Identify which cell holds the provided text, then report its (x, y) central coordinate. 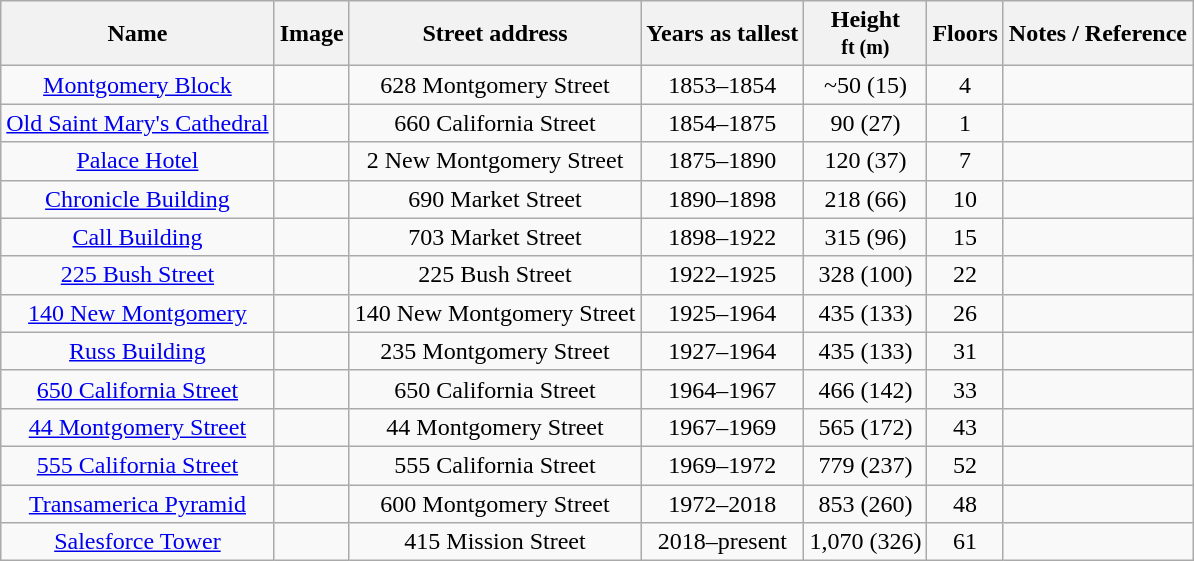
4 (965, 85)
Montgomery Block (138, 85)
415 Mission Street (495, 542)
140 New Montgomery Street (495, 313)
690 Market Street (495, 199)
218 (66) (866, 199)
1854–1875 (722, 123)
Floors (965, 34)
Years as tallest (722, 34)
Street address (495, 34)
328 (100) (866, 275)
1853–1854 (722, 85)
1 (965, 123)
90 (27) (866, 123)
565 (172) (866, 427)
315 (96) (866, 237)
Palace Hotel (138, 161)
48 (965, 503)
120 (37) (866, 161)
61 (965, 542)
52 (965, 465)
853 (260) (866, 503)
235 Montgomery Street (495, 351)
22 (965, 275)
628 Montgomery Street (495, 85)
Salesforce Tower (138, 542)
33 (965, 389)
140 New Montgomery (138, 313)
7 (965, 161)
1964–1967 (722, 389)
26 (965, 313)
2 New Montgomery Street (495, 161)
Image (312, 34)
1875–1890 (722, 161)
Transamerica Pyramid (138, 503)
1972–2018 (722, 503)
Call Building (138, 237)
Old Saint Mary's Cathedral (138, 123)
1927–1964 (722, 351)
1898–1922 (722, 237)
466 (142) (866, 389)
1890–1898 (722, 199)
2018–present (722, 542)
779 (237) (866, 465)
Russ Building (138, 351)
600 Montgomery Street (495, 503)
1967–1969 (722, 427)
Heightft (m) (866, 34)
703 Market Street (495, 237)
Chronicle Building (138, 199)
1922–1925 (722, 275)
1969–1972 (722, 465)
31 (965, 351)
~50 (15) (866, 85)
Name (138, 34)
Notes / Reference (1098, 34)
660 California Street (495, 123)
10 (965, 199)
43 (965, 427)
15 (965, 237)
1925–1964 (722, 313)
1,070 (326) (866, 542)
